Output the [X, Y] coordinate of the center of the cell containing the given text.  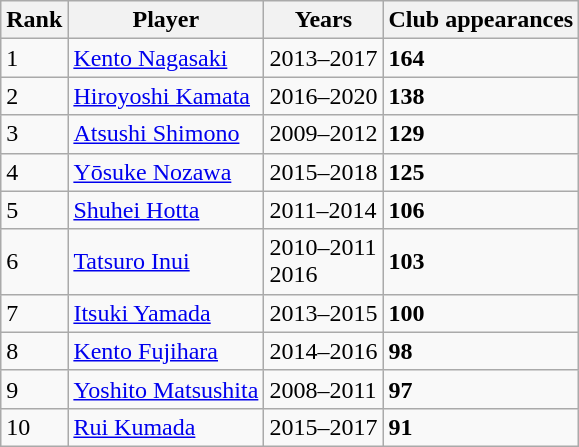
1 [34, 58]
Kento Fujihara [166, 351]
2015–2018 [324, 172]
8 [34, 351]
2015–2017 [324, 427]
2010–20112016 [324, 262]
5 [34, 210]
103 [481, 262]
Rui Kumada [166, 427]
Player [166, 20]
2 [34, 96]
Club appearances [481, 20]
3 [34, 134]
97 [481, 389]
138 [481, 96]
Yoshito Matsushita [166, 389]
125 [481, 172]
Years [324, 20]
Itsuki Yamada [166, 313]
2009–2012 [324, 134]
Yōsuke Nozawa [166, 172]
91 [481, 427]
98 [481, 351]
Shuhei Hotta [166, 210]
2013–2015 [324, 313]
6 [34, 262]
2011–2014 [324, 210]
100 [481, 313]
2016–2020 [324, 96]
10 [34, 427]
Rank [34, 20]
Kento Nagasaki [166, 58]
Tatsuro Inui [166, 262]
2013–2017 [324, 58]
106 [481, 210]
2008–2011 [324, 389]
2014–2016 [324, 351]
164 [481, 58]
Hiroyoshi Kamata [166, 96]
7 [34, 313]
4 [34, 172]
Atsushi Shimono [166, 134]
9 [34, 389]
129 [481, 134]
